Determine the [x, y] coordinate at the center of the cell enclosing the given text.  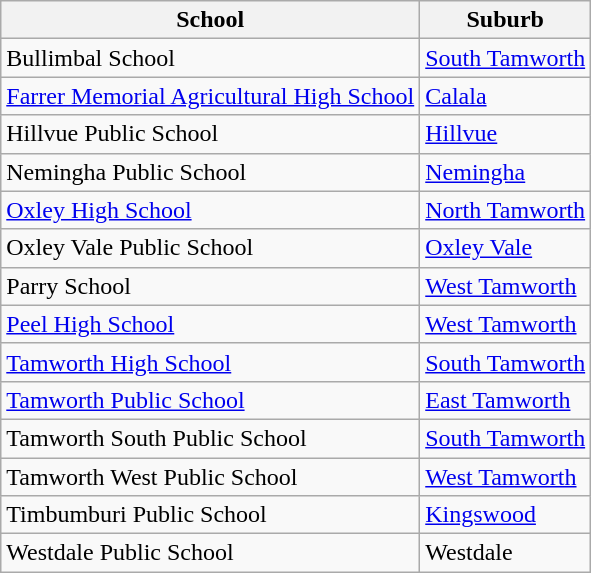
School [210, 20]
Tamworth West Public School [210, 477]
Calala [506, 96]
Oxley High School [210, 210]
Nemingha [506, 172]
Timbumburi Public School [210, 515]
Nemingha Public School [210, 172]
Tamworth High School [210, 362]
Oxley Vale [506, 248]
Westdale Public School [210, 553]
Suburb [506, 20]
East Tamworth [506, 400]
Peel High School [210, 324]
Farrer Memorial Agricultural High School [210, 96]
Tamworth Public School [210, 400]
Kingswood [506, 515]
Hillvue [506, 134]
Westdale [506, 553]
Hillvue Public School [210, 134]
Tamworth South Public School [210, 438]
North Tamworth [506, 210]
Oxley Vale Public School [210, 248]
Bullimbal School [210, 58]
Parry School [210, 286]
